Output the (X, Y) coordinate of the center of the cell containing the given text.  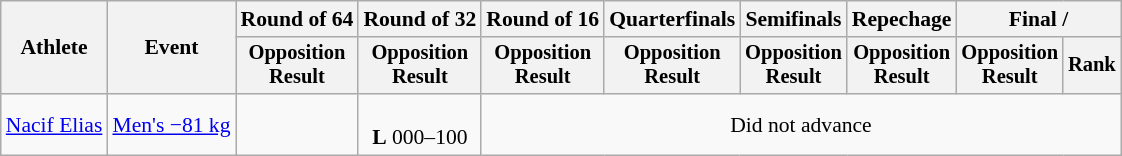
Did not advance (800, 124)
Round of 16 (542, 19)
Round of 32 (420, 19)
Athlete (54, 48)
Semifinals (794, 19)
Round of 64 (298, 19)
Repechage (902, 19)
Men's −81 kg (171, 124)
Event (171, 48)
Rank (1092, 66)
Quarterfinals (672, 19)
Nacif Elias (54, 124)
L 000–100 (420, 124)
Final / (1038, 19)
